Identify which cell holds the provided text, then report its (X, Y) central coordinate. 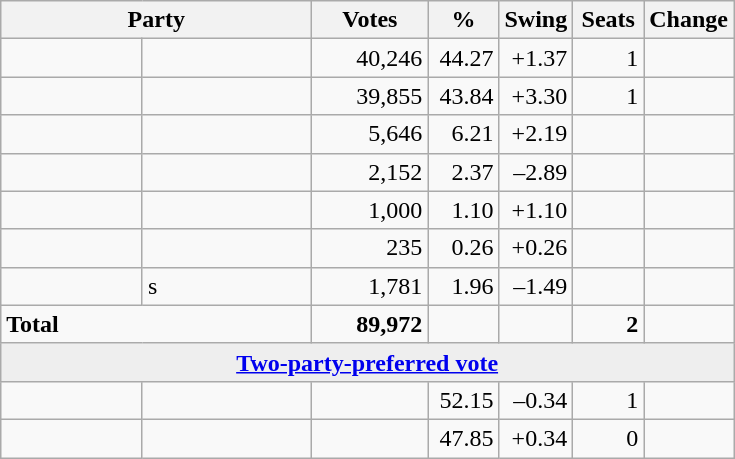
Total (156, 324)
Votes (370, 20)
+2.19 (536, 134)
43.84 (464, 96)
0.26 (464, 248)
–2.89 (536, 172)
1,000 (370, 210)
52.15 (464, 400)
47.85 (464, 438)
Party (156, 20)
40,246 (370, 58)
Two-party-preferred vote (368, 362)
89,972 (370, 324)
+0.34 (536, 438)
Change (689, 20)
–0.34 (536, 400)
Swing (536, 20)
+3.30 (536, 96)
2.37 (464, 172)
0 (608, 438)
2 (608, 324)
+1.37 (536, 58)
% (464, 20)
Seats (608, 20)
2,152 (370, 172)
39,855 (370, 96)
+1.10 (536, 210)
6.21 (464, 134)
44.27 (464, 58)
–1.49 (536, 286)
235 (370, 248)
1,781 (370, 286)
+0.26 (536, 248)
s (226, 286)
1.96 (464, 286)
1.10 (464, 210)
5,646 (370, 134)
